Return (x, y) of the center of cell containing provided text 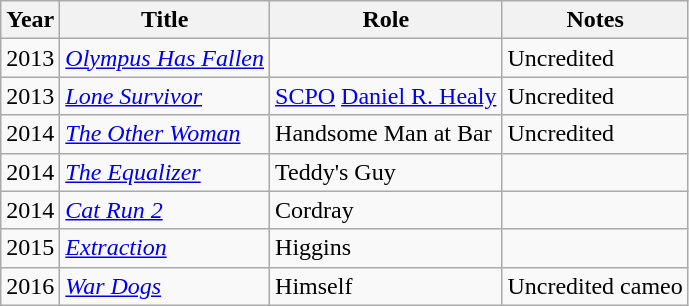
Cat Run 2 (165, 210)
Olympus Has Fallen (165, 58)
Higgins (386, 248)
Teddy's Guy (386, 172)
Year (30, 20)
Title (165, 20)
SCPO Daniel R. Healy (386, 96)
Extraction (165, 248)
The Equalizer (165, 172)
Role (386, 20)
Himself (386, 286)
Cordray (386, 210)
Notes (595, 20)
The Other Woman (165, 134)
Lone Survivor (165, 96)
Uncredited cameo (595, 286)
2015 (30, 248)
War Dogs (165, 286)
Handsome Man at Bar (386, 134)
2016 (30, 286)
